Detect which cell encompasses the target text, then output its [X, Y] center coordinate. 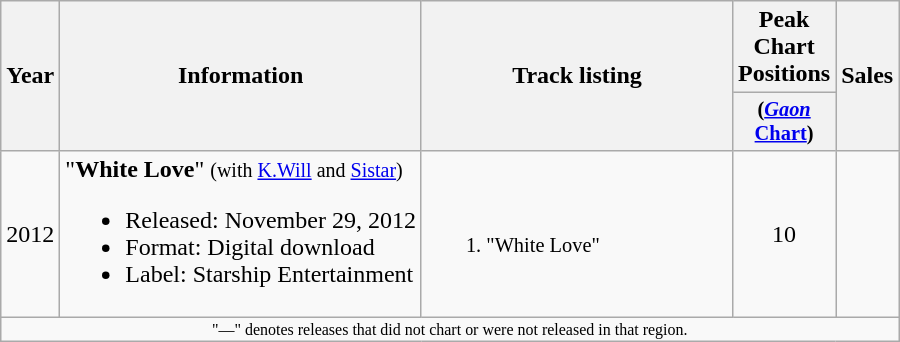
"White Love" [576, 234]
2012 [30, 234]
(Gaon Chart) [784, 122]
Sales [868, 76]
10 [784, 234]
Year [30, 76]
"—" denotes releases that did not chart or were not released in that region. [450, 330]
"White Love" (with K.Will and Sistar)Released: November 29, 2012Format: Digital downloadLabel: Starship Entertainment [241, 234]
Peak ChartPositions [784, 47]
Information [241, 76]
Track listing [576, 76]
